Provide the (x, y) coordinate of the cell's center where the given text is located.  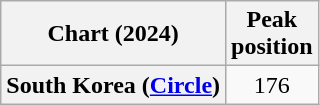
176 (272, 85)
Chart (2024) (114, 34)
South Korea (Circle) (114, 85)
Peakposition (272, 34)
